Identify which cell holds the provided text, then report its [X, Y] central coordinate. 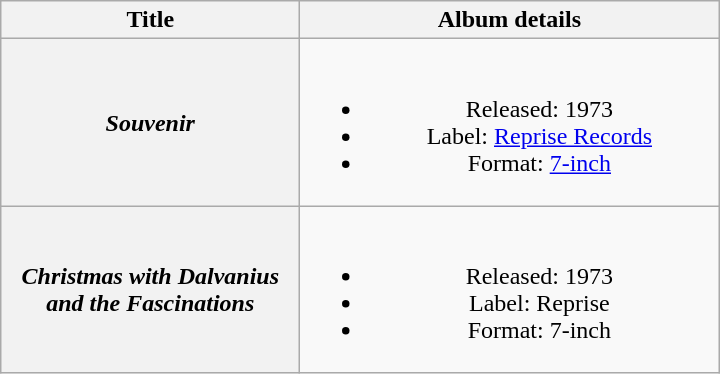
Christmas with Dalvanius and the Fascinations [150, 290]
Released: 1973Label: RepriseFormat: 7-inch [510, 290]
Souvenir [150, 122]
Album details [510, 20]
Released: 1973Label: Reprise RecordsFormat: 7-inch [510, 122]
Title [150, 20]
